Determine the (x, y) coordinate at the center of the cell enclosing the given text.  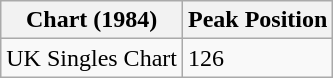
Peak Position (257, 20)
UK Singles Chart (92, 58)
126 (257, 58)
Chart (1984) (92, 20)
